Provide the [X, Y] coordinate of the cell's center where the given text is located.  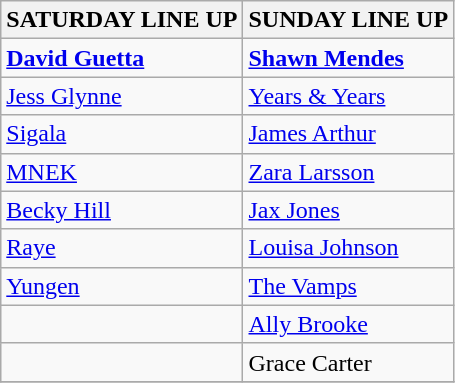
Ally Brooke [348, 324]
Louisa Johnson [348, 248]
Jess Glynne [122, 96]
SATURDAY LINE UP [122, 20]
James Arthur [348, 134]
Zara Larsson [348, 172]
The Vamps [348, 286]
Shawn Mendes [348, 58]
SUNDAY LINE UP [348, 20]
David Guetta [122, 58]
Years & Years [348, 96]
Jax Jones [348, 210]
Becky Hill [122, 210]
Sigala [122, 134]
Grace Carter [348, 362]
MNEK [122, 172]
Raye [122, 248]
Yungen [122, 286]
